Return (x, y) of the center of cell containing provided text 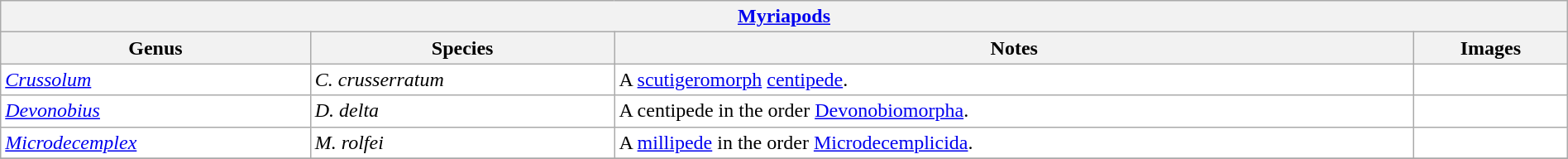
Species (462, 48)
Myriapods (784, 17)
Images (1490, 48)
A scutigeromorph centipede. (1014, 79)
C. crusserratum (462, 79)
Genus (155, 48)
M. rolfei (462, 142)
D. delta (462, 111)
Crussolum (155, 79)
Notes (1014, 48)
A millipede in the order Microdecemplicida. (1014, 142)
Microdecemplex (155, 142)
Devonobius (155, 111)
A centipede in the order Devonobiomorpha. (1014, 111)
